Pinpoint the cell where the given text exists, returning its [X, Y] midpoint coordinate. 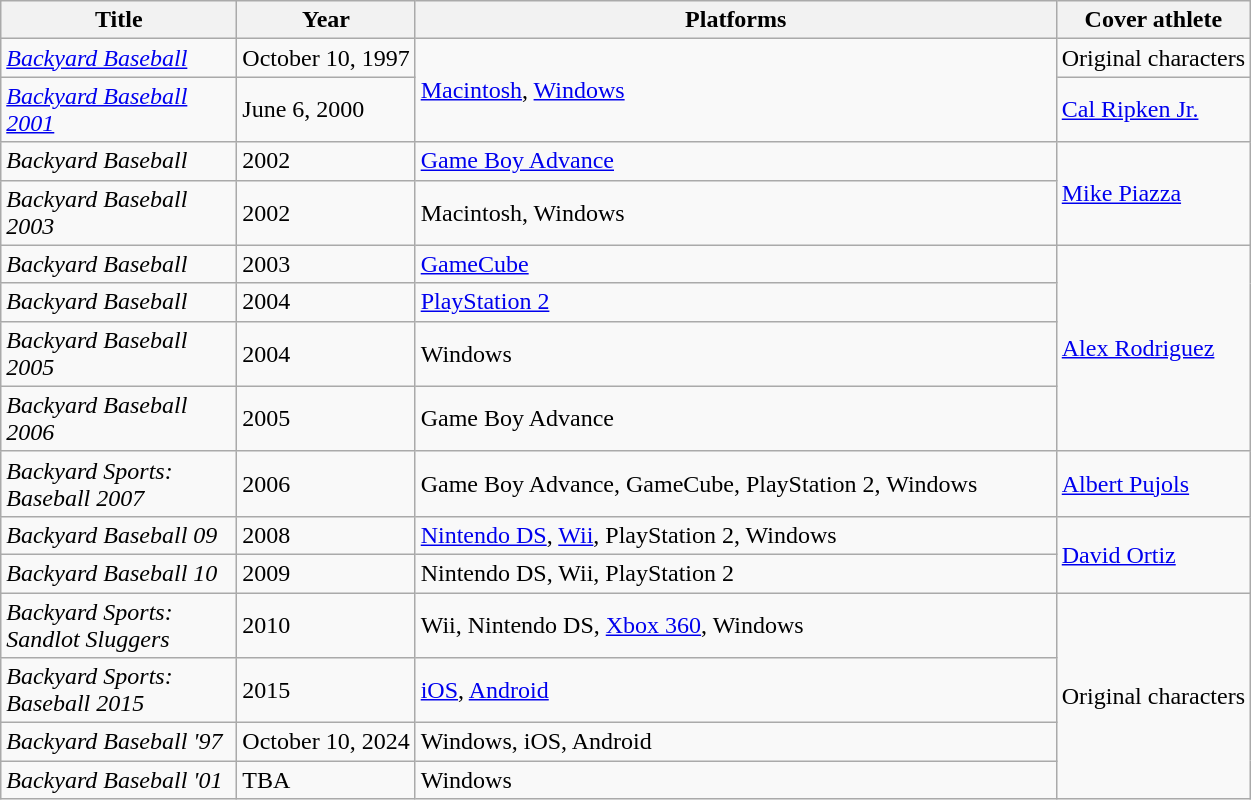
TBA [326, 780]
Wii, Nintendo DS, Xbox 360, Windows [736, 624]
Backyard Baseball 09 [119, 535]
Game Boy Advance, GameCube, PlayStation 2, Windows [736, 484]
2006 [326, 484]
PlayStation 2 [736, 302]
Backyard Sports: Sandlot Sluggers [119, 624]
Title [119, 20]
2003 [326, 264]
Cal Ripken Jr. [1153, 110]
2015 [326, 690]
2010 [326, 624]
David Ortiz [1153, 554]
Backyard Sports: Baseball 2007 [119, 484]
Mike Piazza [1153, 194]
Nintendo DS, Wii, PlayStation 2, Windows [736, 535]
Backyard Sports: Baseball 2015 [119, 690]
Albert Pujols [1153, 484]
Backyard Baseball '97 [119, 742]
Alex Rodriguez [1153, 348]
GameCube [736, 264]
Year [326, 20]
Backyard Baseball '01 [119, 780]
Backyard Baseball 2003 [119, 212]
iOS, Android [736, 690]
2009 [326, 573]
Nintendo DS, Wii, PlayStation 2 [736, 573]
Cover athlete [1153, 20]
Backyard Baseball 2006 [119, 418]
Windows, iOS, Android [736, 742]
June 6, 2000 [326, 110]
Backyard Baseball 2005 [119, 354]
Backyard Baseball 2001 [119, 110]
2008 [326, 535]
October 10, 1997 [326, 58]
Platforms [736, 20]
October 10, 2024 [326, 742]
Backyard Baseball 10 [119, 573]
2005 [326, 418]
